Return [X, Y] of the center of cell containing provided text 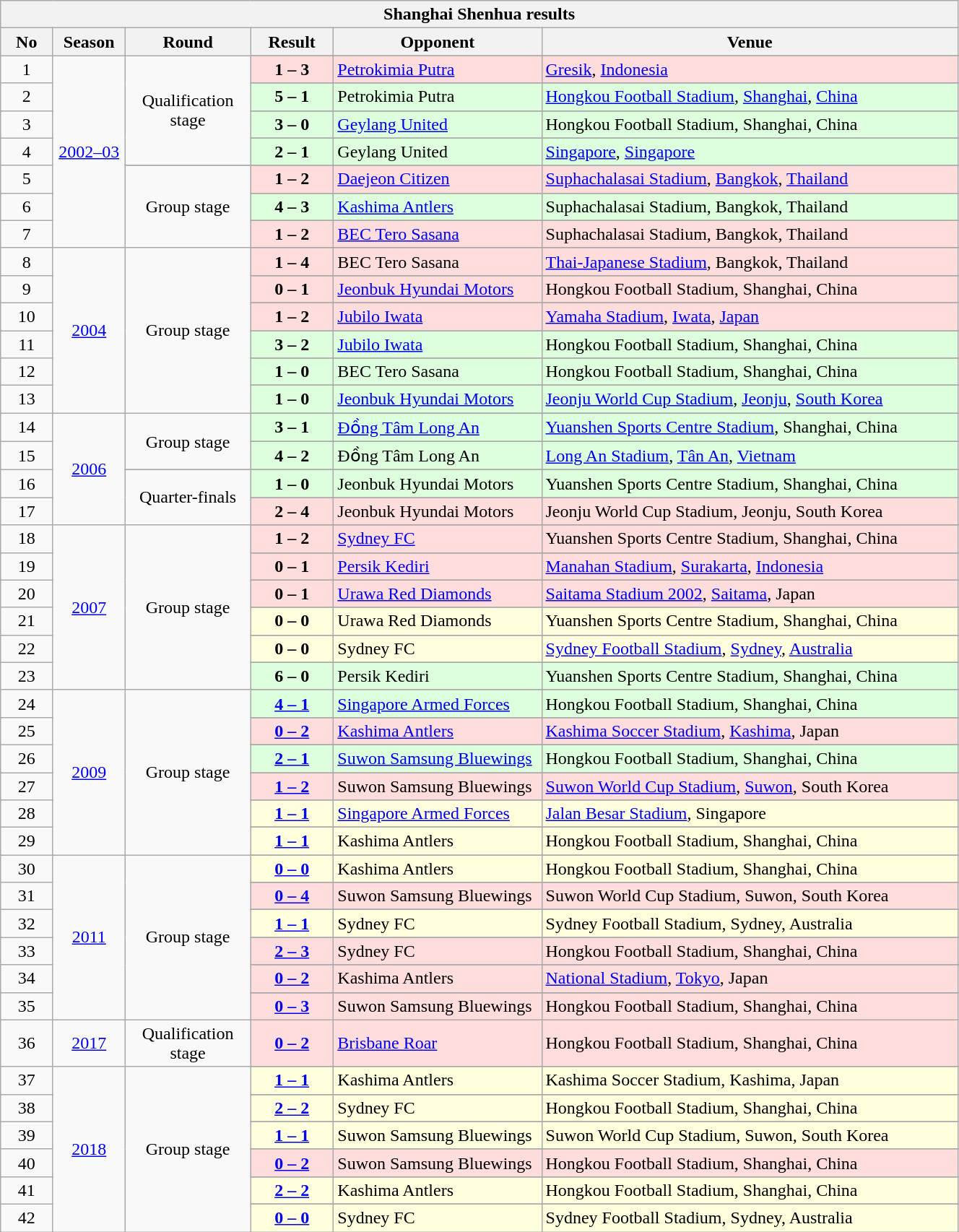
38 [27, 1108]
32 [27, 924]
37 [27, 1080]
Yamaha Stadium, Iwata, Japan [750, 316]
National Stadium, Tokyo, Japan [750, 979]
Round [188, 42]
Shanghai Shenhua results [479, 14]
21 [27, 621]
24 [27, 703]
6 [27, 207]
2 – 4 [292, 511]
12 [27, 372]
27 [27, 786]
Result [292, 42]
4 – 1 [292, 703]
34 [27, 979]
33 [27, 951]
39 [27, 1135]
1 – 3 [292, 69]
13 [27, 399]
2006 [90, 469]
36 [27, 1043]
5 [27, 179]
20 [27, 594]
2 [27, 97]
Quarter-finals [188, 498]
19 [27, 566]
Opponent [438, 42]
41 [27, 1190]
Jalan Besar Stadium, Singapore [750, 814]
26 [27, 758]
4 [27, 152]
1 [27, 69]
2018 [90, 1149]
0 – 4 [292, 896]
Manahan Stadium, Surakarta, Indonesia [750, 566]
2002–03 [90, 152]
30 [27, 869]
Singapore, Singapore [750, 152]
14 [27, 428]
Brisbane Roar [438, 1043]
Venue [750, 42]
2 – 3 [292, 951]
3 – 0 [292, 124]
28 [27, 814]
25 [27, 731]
2011 [90, 937]
42 [27, 1218]
15 [27, 456]
No [27, 42]
8 [27, 261]
3 – 2 [292, 344]
Thai-Japanese Stadium, Bangkok, Thailand [750, 261]
11 [27, 344]
18 [27, 539]
17 [27, 511]
Gresik, Indonesia [750, 69]
23 [27, 676]
22 [27, 648]
2004 [90, 330]
2007 [90, 607]
6 – 0 [292, 676]
5 – 1 [292, 97]
7 [27, 234]
1 – 4 [292, 261]
31 [27, 896]
Long An Stadium, Tân An, Vietnam [750, 456]
9 [27, 289]
2009 [90, 772]
40 [27, 1163]
0 – 3 [292, 1006]
3 – 1 [292, 428]
Season [90, 42]
35 [27, 1006]
4 – 2 [292, 456]
Daejeon Citizen [438, 179]
4 – 3 [292, 207]
16 [27, 484]
3 [27, 124]
Saitama Stadium 2002, Saitama, Japan [750, 594]
10 [27, 316]
29 [27, 841]
2017 [90, 1043]
